Identify which cell holds the provided text, then report its [x, y] central coordinate. 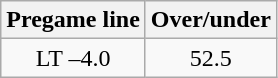
Pregame line [74, 20]
52.5 [210, 58]
LT –4.0 [74, 58]
Over/under [210, 20]
